Capture the cell that displays the provided text and extract its [X, Y] central coordinate. 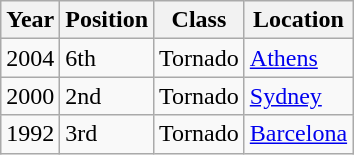
Sydney [298, 96]
Year [30, 20]
Barcelona [298, 134]
2004 [30, 58]
2nd [107, 96]
1992 [30, 134]
Location [298, 20]
6th [107, 58]
Position [107, 20]
Athens [298, 58]
2000 [30, 96]
3rd [107, 134]
Class [200, 20]
